Locate the cell with the specified text and output its [x, y] center coordinate. 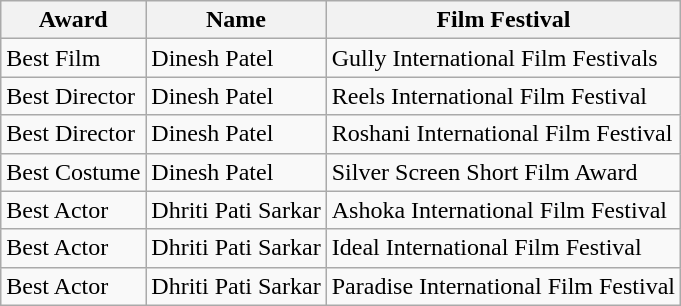
Ideal International Film Festival [503, 248]
Best Costume [74, 172]
Film Festival [503, 20]
Ashoka International Film Festival [503, 210]
Silver Screen Short Film Award [503, 172]
Reels International Film Festival [503, 96]
Award [74, 20]
Paradise International Film Festival [503, 286]
Gully International Film Festivals [503, 58]
Name [236, 20]
Roshani International Film Festival [503, 134]
Best Film [74, 58]
